Search for the cell housing the specified text and yield its [x, y] center coordinate. 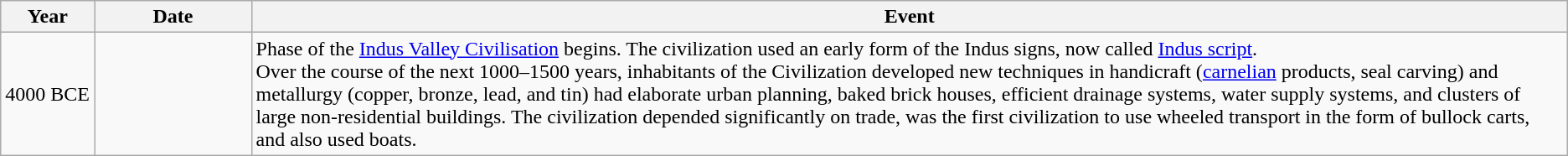
Event [910, 17]
4000 BCE [48, 94]
Date [173, 17]
Year [48, 17]
